Scan for the cell matching the given text and deliver its [x, y] coordinate at center. 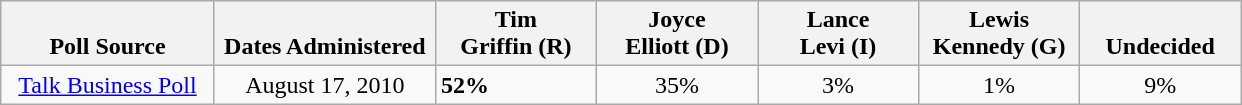
LewisKennedy (G) [1000, 34]
LanceLevi (I) [838, 34]
JoyceElliott (D) [676, 34]
August 17, 2010 [324, 85]
3% [838, 85]
Poll Source [108, 34]
TimGriffin (R) [516, 34]
Dates Administered [324, 34]
Talk Business Poll [108, 85]
Undecided [1160, 34]
52% [516, 85]
35% [676, 85]
9% [1160, 85]
1% [1000, 85]
